Search for the cell housing the specified text and yield its (X, Y) center coordinate. 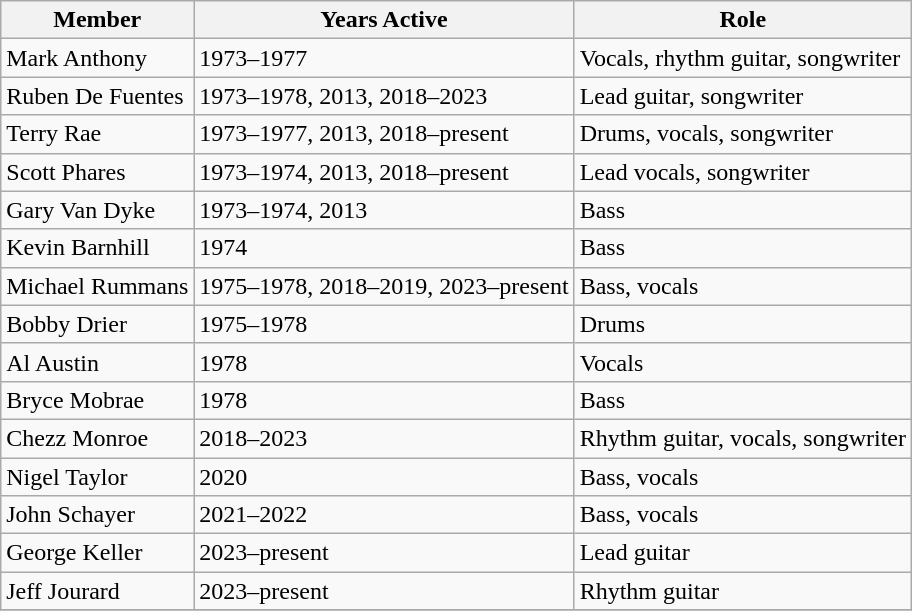
Terry Rae (98, 134)
Mark Anthony (98, 58)
Drums, vocals, songwriter (742, 134)
Vocals (742, 362)
Lead vocals, songwriter (742, 172)
1973–1978, 2013, 2018–2023 (384, 96)
John Schayer (98, 515)
Role (742, 20)
Bobby Drier (98, 324)
Years Active (384, 20)
1973–1974, 2013, 2018–present (384, 172)
2021–2022 (384, 515)
Al Austin (98, 362)
Kevin Barnhill (98, 248)
1973–1974, 2013 (384, 210)
1974 (384, 248)
Nigel Taylor (98, 477)
Ruben De Fuentes (98, 96)
Rhythm guitar, vocals, songwriter (742, 438)
1975–1978, 2018–2019, 2023–present (384, 286)
Lead guitar (742, 553)
Bryce Mobrae (98, 400)
1973–1977, 2013, 2018–present (384, 134)
Michael Rummans (98, 286)
George Keller (98, 553)
1973–1977 (384, 58)
Scott Phares (98, 172)
Lead guitar, songwriter (742, 96)
Gary Van Dyke (98, 210)
Chezz Monroe (98, 438)
1975–1978 (384, 324)
Member (98, 20)
2020 (384, 477)
Rhythm guitar (742, 591)
2018–2023 (384, 438)
Drums (742, 324)
Jeff Jourard (98, 591)
Vocals, rhythm guitar, songwriter (742, 58)
